Return the (x, y) coordinate for the center point of the cell that contains the specified text.  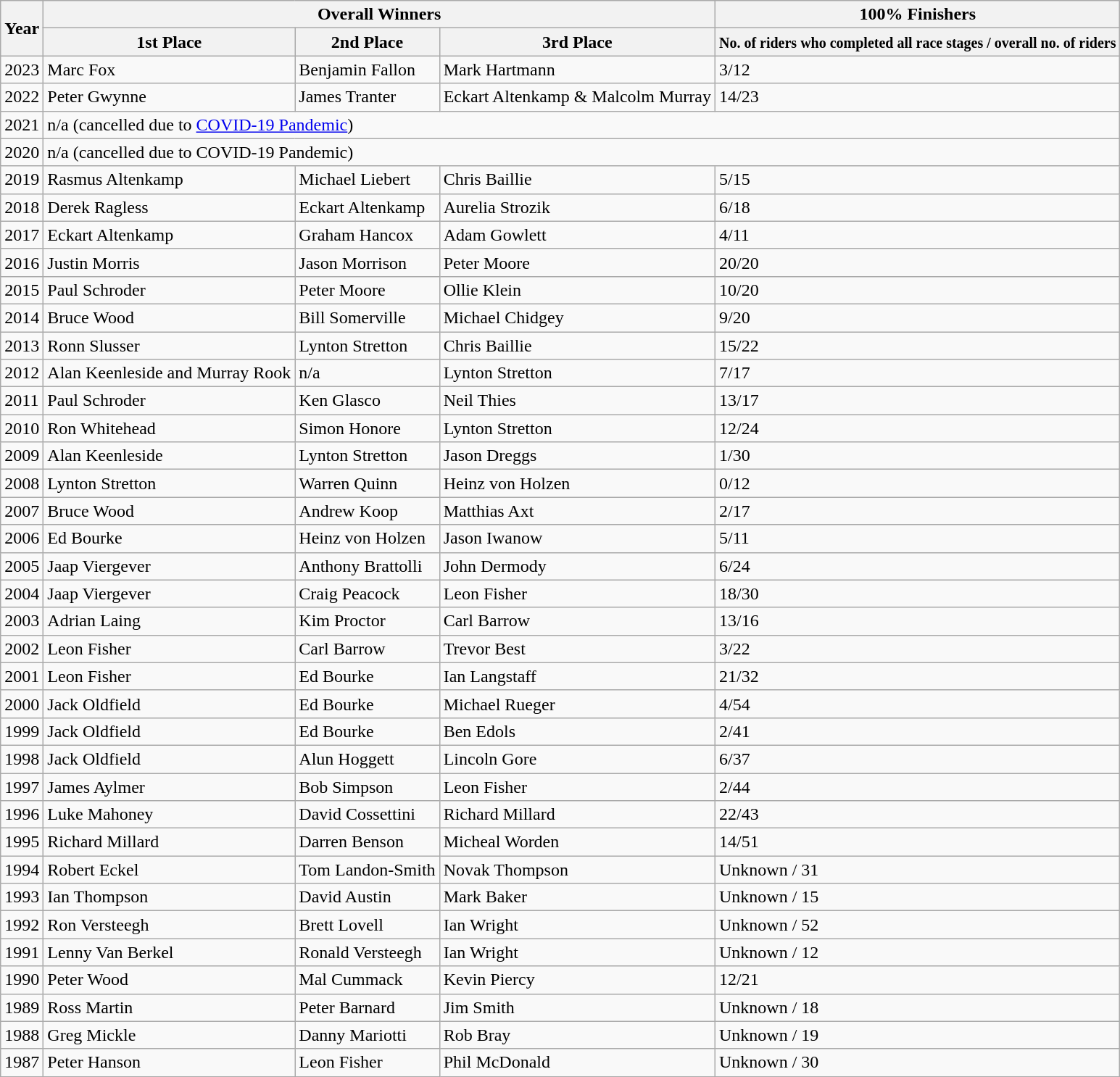
Graham Hancox (367, 235)
Lincoln Gore (577, 759)
Overall Winners (380, 14)
2012 (22, 373)
Jason Dreggs (577, 456)
2/41 (918, 731)
14/51 (918, 842)
2019 (22, 180)
1993 (22, 897)
Brett Lovell (367, 925)
Kevin Piercy (577, 980)
100% Finishers (918, 14)
2000 (22, 704)
1999 (22, 731)
Anthony Brattolli (367, 566)
1987 (22, 1063)
0/12 (918, 483)
Unknown / 15 (918, 897)
Unknown / 31 (918, 870)
1/30 (918, 456)
Alan Keenleside (170, 456)
2005 (22, 566)
1990 (22, 980)
5/15 (918, 180)
6/18 (918, 207)
Craig Peacock (367, 594)
2015 (22, 290)
Micheal Worden (577, 842)
Bob Simpson (367, 786)
Year (22, 28)
Mark Hartmann (577, 70)
Justin Morris (170, 262)
Ronn Slusser (170, 346)
Michael Chidgey (577, 317)
Unknown / 18 (918, 1007)
Ian Langstaff (577, 676)
Aurelia Strozik (577, 207)
1991 (22, 952)
Phil McDonald (577, 1063)
1st Place (170, 42)
Novak Thompson (577, 870)
2010 (22, 428)
Trevor Best (577, 649)
2016 (22, 262)
13/16 (918, 621)
Bill Somerville (367, 317)
Ron Whitehead (170, 428)
Matthias Axt (577, 511)
2006 (22, 538)
Jim Smith (577, 1007)
6/37 (918, 759)
Jason Morrison (367, 262)
2003 (22, 621)
Danny Mariotti (367, 1035)
Kim Proctor (367, 621)
1994 (22, 870)
1989 (22, 1007)
Unknown / 19 (918, 1035)
2009 (22, 456)
4/11 (918, 235)
3rd Place (577, 42)
2nd Place (367, 42)
Greg Mickle (170, 1035)
2007 (22, 511)
Peter Gwynne (170, 97)
14/23 (918, 97)
4/54 (918, 704)
No. of riders who completed all race stages / overall no. of riders (918, 42)
Darren Benson (367, 842)
2001 (22, 676)
7/17 (918, 373)
Alan Keenleside and Murray Rook (170, 373)
1992 (22, 925)
Rasmus Altenkamp (170, 180)
David Austin (367, 897)
Eckart Altenkamp & Malcolm Murray (577, 97)
Neil Thies (577, 401)
Jason Iwanow (577, 538)
15/22 (918, 346)
Adam Gowlett (577, 235)
2002 (22, 649)
2018 (22, 207)
Ben Edols (577, 731)
Simon Honore (367, 428)
20/20 (918, 262)
Unknown / 30 (918, 1063)
Alun Hoggett (367, 759)
2017 (22, 235)
Rob Bray (577, 1035)
Ken Glasco (367, 401)
Ollie Klein (577, 290)
Warren Quinn (367, 483)
James Aylmer (170, 786)
Andrew Koop (367, 511)
Unknown / 12 (918, 952)
1996 (22, 815)
Ian Thompson (170, 897)
Mal Cummack (367, 980)
2021 (22, 125)
2014 (22, 317)
13/17 (918, 401)
10/20 (918, 290)
9/20 (918, 317)
n/a (367, 373)
2011 (22, 401)
1995 (22, 842)
12/24 (918, 428)
Marc Fox (170, 70)
2020 (22, 152)
Derek Ragless (170, 207)
18/30 (918, 594)
Michael Liebert (367, 180)
2/17 (918, 511)
David Cossettini (367, 815)
2008 (22, 483)
Ross Martin (170, 1007)
2022 (22, 97)
21/32 (918, 676)
Unknown / 52 (918, 925)
Lenny Van Berkel (170, 952)
6/24 (918, 566)
2/44 (918, 786)
Ronald Versteegh (367, 952)
Mark Baker (577, 897)
3/12 (918, 70)
22/43 (918, 815)
Peter Hanson (170, 1063)
5/11 (918, 538)
2023 (22, 70)
Adrian Laing (170, 621)
1988 (22, 1035)
Peter Wood (170, 980)
1997 (22, 786)
12/21 (918, 980)
James Tranter (367, 97)
2013 (22, 346)
Robert Eckel (170, 870)
Tom Landon-Smith (367, 870)
Luke Mahoney (170, 815)
Ron Versteegh (170, 925)
Benjamin Fallon (367, 70)
John Dermody (577, 566)
2004 (22, 594)
Michael Rueger (577, 704)
3/22 (918, 649)
Peter Barnard (367, 1007)
1998 (22, 759)
